Pinpoint the cell where the given text exists, returning its (X, Y) midpoint coordinate. 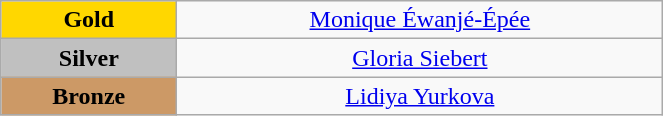
Monique Éwanjé-Épée (420, 20)
Silver (89, 58)
Bronze (89, 96)
Lidiya Yurkova (420, 96)
Gold (89, 20)
Gloria Siebert (420, 58)
